Provide the [x, y] coordinate of the cell's center where the given text is located.  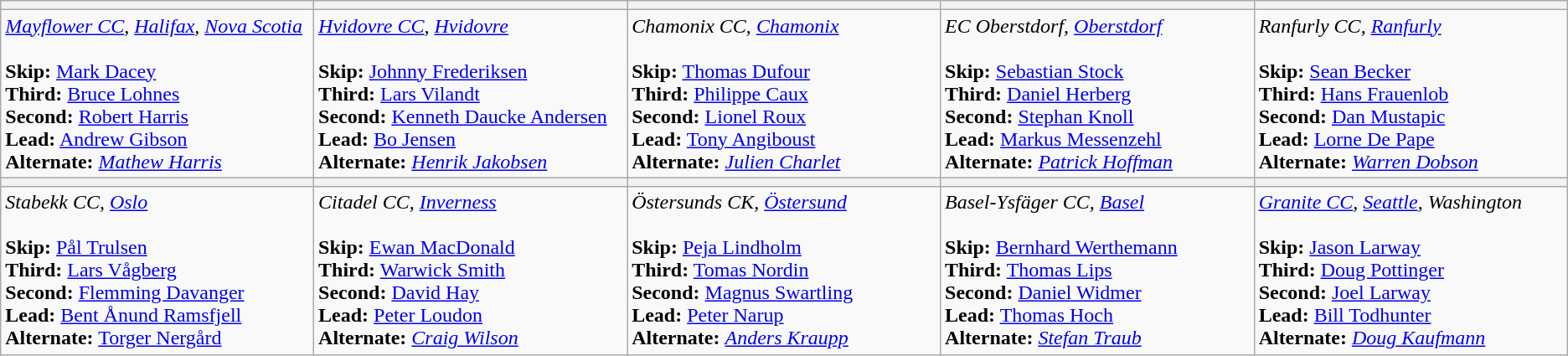
Mayflower CC, Halifax, Nova Scotia Skip: Mark Dacey Third: Bruce Lohnes Second: Robert Harris Lead: Andrew Gibson Alternate: Mathew Harris [157, 94]
Basel-Ysfäger CC, Basel Skip: Bernhard Werthemann Third: Thomas Lips Second: Daniel Widmer Lead: Thomas Hoch Alternate: Stefan Traub [1097, 271]
Citadel CC, InvernessSkip: Ewan MacDonald Third: Warwick Smith Second: David Hay Lead: Peter Loudon Alternate: Craig Wilson [471, 271]
Östersunds CK, Östersund Skip: Peja Lindholm Third: Tomas Nordin Second: Magnus Swartling Lead: Peter Narup Alternate: Anders Kraupp [784, 271]
Stabekk CC, Oslo Skip: Pål Trulsen Third: Lars Vågberg Second: Flemming Davanger Lead: Bent Ånund Ramsfjell Alternate: Torger Nergård [157, 271]
Ranfurly CC, Ranfurly Skip: Sean Becker Third: Hans Frauenlob Second: Dan Mustapic Lead: Lorne De Pape Alternate: Warren Dobson [1411, 94]
Granite CC, Seattle, Washington Skip: Jason Larway Third: Doug Pottinger Second: Joel Larway Lead: Bill Todhunter Alternate: Doug Kaufmann [1411, 271]
Chamonix CC, Chamonix Skip: Thomas Dufour Third: Philippe Caux Second: Lionel Roux Lead: Tony Angiboust Alternate: Julien Charlet [784, 94]
Hvidovre CC, HvidovreSkip: Johnny Frederiksen Third: Lars Vilandt Second: Kenneth Daucke Andersen Lead: Bo Jensen Alternate: Henrik Jakobsen [471, 94]
EC Oberstdorf, Oberstdorf Skip: Sebastian Stock Third: Daniel Herberg Second: Stephan Knoll Lead: Markus Messenzehl Alternate: Patrick Hoffman [1097, 94]
